Return (X, Y) of the center of cell containing provided text 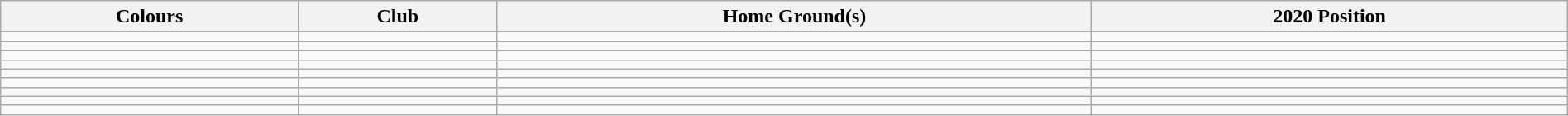
Home Ground(s) (794, 17)
2020 Position (1330, 17)
Colours (150, 17)
Club (398, 17)
